Provide the [x, y] coordinate of the cell's center where the given text is located.  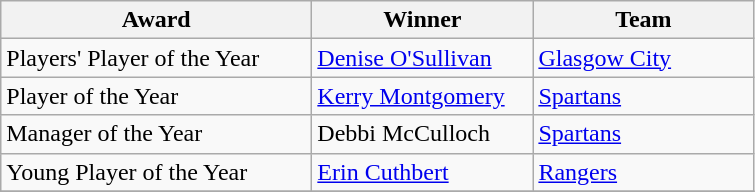
Denise O'Sullivan [422, 58]
Players' Player of the Year [156, 58]
Young Player of the Year [156, 172]
Kerry Montgomery [422, 96]
Team [644, 20]
Manager of the Year [156, 134]
Glasgow City [644, 58]
Winner [422, 20]
Player of the Year [156, 96]
Debbi McCulloch [422, 134]
Award [156, 20]
Erin Cuthbert [422, 172]
Rangers [644, 172]
